Provide the [x, y] coordinate of the cell's center where the given text is located.  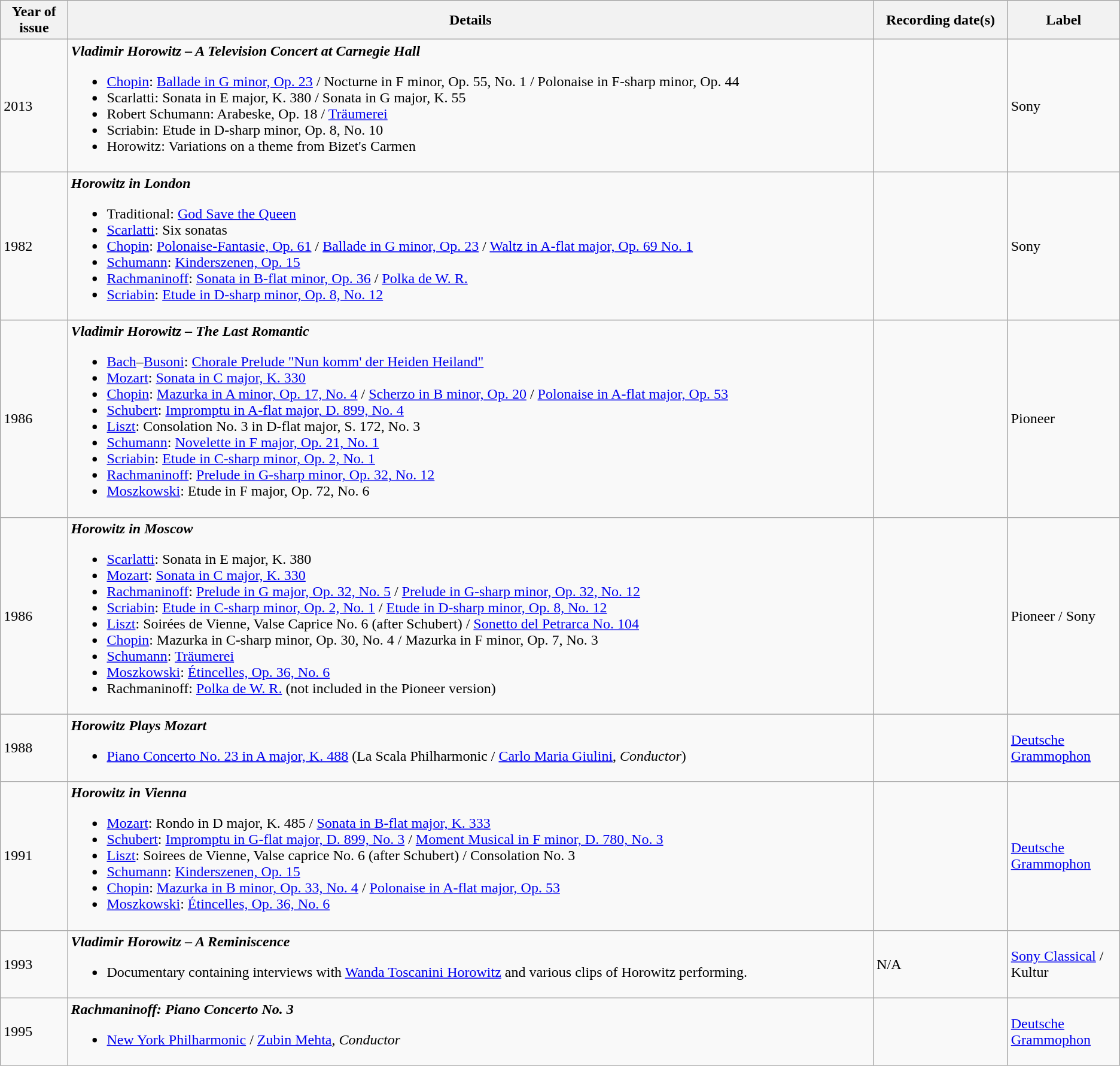
N/A [941, 964]
Label [1064, 20]
1993 [34, 964]
Pioneer [1064, 419]
Vladimir Horowitz – A ReminiscenceDocumentary containing interviews with Wanda Toscanini Horowitz and various clips of Horowitz performing. [470, 964]
1995 [34, 1032]
1982 [34, 246]
Recording date(s) [941, 20]
Details [470, 20]
Pioneer / Sony [1064, 615]
Year of issue [34, 20]
1988 [34, 748]
Sony Classical / Kultur [1064, 964]
2013 [34, 105]
Horowitz Plays MozartPiano Concerto No. 23 in A major, K. 488 (La Scala Philharmonic / Carlo Maria Giulini, Conductor) [470, 748]
1991 [34, 856]
Rachmaninoff: Piano Concerto No. 3New York Philharmonic / Zubin Mehta, Conductor [470, 1032]
